Detect which cell encompasses the target text, then output its (X, Y) center coordinate. 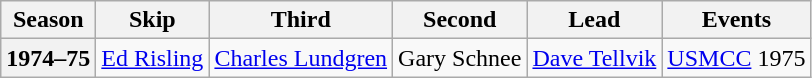
Ed Risling (152, 58)
Skip (152, 20)
Season (48, 20)
Charles Lundgren (301, 58)
Dave Tellvik (594, 58)
Gary Schnee (460, 58)
USMCC 1975 (736, 58)
Lead (594, 20)
Events (736, 20)
Second (460, 20)
1974–75 (48, 58)
Third (301, 20)
